Identify which cell holds the provided text, then report its (x, y) central coordinate. 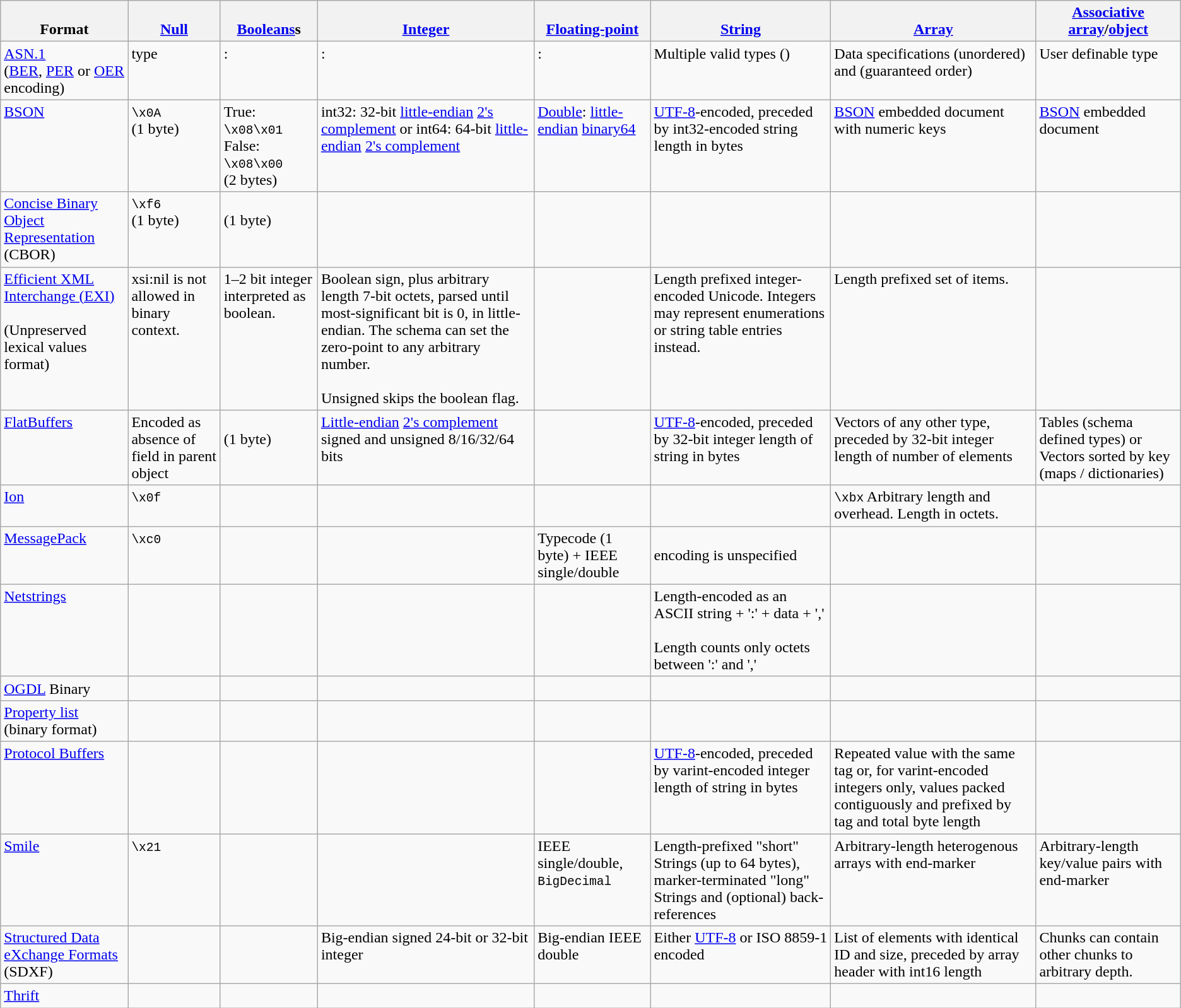
Structured Data eXchange Formats (SDXF) (64, 955)
Netstrings (64, 630)
Smile (64, 880)
Vectors of any other type, preceded by 32-bit integer length of number of elements (934, 448)
BSON (64, 146)
Length-prefixed "short" Strings (up to 64 bytes), marker-terminated "long" Strings and (optional) back-references (741, 880)
Length prefixed integer-encoded Unicode. Integers may represent enumerations or string table entries instead. (741, 338)
Big-endian IEEE double (592, 955)
List of elements with identical ID and size, preceded by array header with int16 length (934, 955)
FlatBuffers (64, 448)
Data specifications (unordered) and (guaranteed order) (934, 71)
Typecode (1 byte) + IEEE single/double (592, 555)
String (741, 21)
\xbx Arbitrary length and overhead. Length in octets. (934, 506)
UTF-8-encoded, preceded by 32-bit integer length of string in bytes (741, 448)
Associative array/object (1108, 21)
Format (64, 21)
Booleanss (269, 21)
\x0f (174, 506)
ASN.1(BER, PER or OER encoding) (64, 71)
\x21 (174, 880)
Double: little-endian binary64 (592, 146)
Property list(binary format) (64, 720)
Arbitrary-length heterogenous arrays with end-marker (934, 880)
Null (174, 21)
Length prefixed set of items. (934, 338)
Multiple valid types () (741, 71)
OGDL Binary (64, 688)
Arbitrary-length key/value pairs with end-marker (1108, 880)
Tables (schema defined types) or Vectors sorted by key (maps / dictionaries) (1108, 448)
encoding is unspecified (741, 555)
Thrift (64, 996)
\x0A(1 byte) (174, 146)
int32: 32-bit little-endian 2's complement or int64: 64-bit little-endian 2's complement (425, 146)
\xf6(1 byte) (174, 230)
type (174, 71)
Little-endian 2's complement signed and unsigned 8/16/32/64 bits (425, 448)
\xc0 (174, 555)
User definable type (1108, 71)
Repeated value with the same tag or, for varint-encoded integers only, values packed contiguously and prefixed by tag and total byte length (934, 787)
True: \x08\x01False: \x08\x00(2 bytes) (269, 146)
Ion (64, 506)
MessagePack (64, 555)
xsi:nil is not allowed in binary context. (174, 338)
Either UTF-8 or ISO 8859-1 encoded (741, 955)
Encoded as absence of field in parent object (174, 448)
Array (934, 21)
Protocol Buffers (64, 787)
Floating-point (592, 21)
Big-endian signed 24-bit or 32-bit integer (425, 955)
IEEE single/double, BigDecimal (592, 880)
UTF-8-encoded, preceded by varint-encoded integer length of string in bytes (741, 787)
1–2 bit integer interpreted as boolean. (269, 338)
UTF-8-encoded, preceded by int32-encoded string length in bytes (741, 146)
Integer (425, 21)
Chunks can contain other chunks to arbitrary depth. (1108, 955)
BSON embedded document with numeric keys (934, 146)
Concise Binary Object Representation (CBOR) (64, 230)
Efficient XML Interchange (EXI)(Unpreserved lexical values format) (64, 338)
BSON embedded document (1108, 146)
Length-encoded as an ASCII string + ':' + data + ','Length counts only octets between ':' and ',' (741, 630)
